For the text-containing cell, return its midpoint in [x, y] coordinate format. 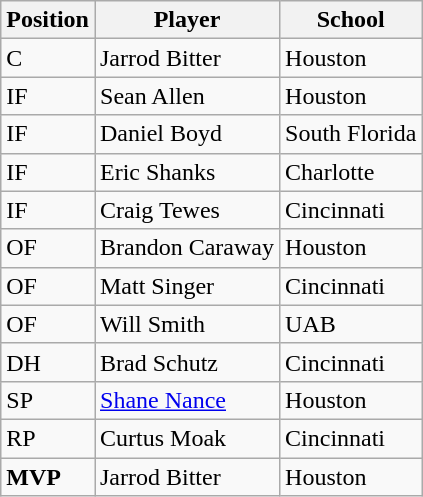
Sean Allen [186, 96]
Player [186, 20]
Matt Singer [186, 286]
MVP [48, 477]
SP [48, 400]
C [48, 58]
South Florida [351, 134]
UAB [351, 324]
Curtus Moak [186, 438]
School [351, 20]
Position [48, 20]
Eric Shanks [186, 172]
Will Smith [186, 324]
Craig Tewes [186, 210]
DH [48, 362]
Shane Nance [186, 400]
Charlotte [351, 172]
RP [48, 438]
Brandon Caraway [186, 248]
Daniel Boyd [186, 134]
Brad Schutz [186, 362]
